For the text-containing cell, return its midpoint in (x, y) coordinate format. 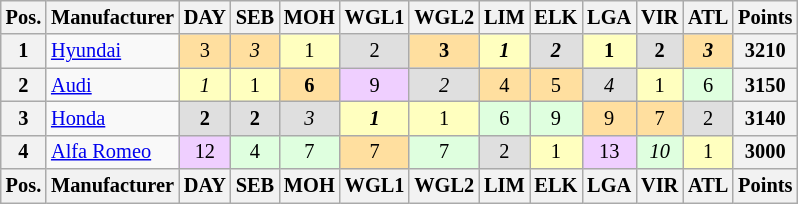
3210 (765, 51)
10 (660, 152)
3140 (765, 118)
13 (609, 152)
Hyundai (112, 51)
5 (556, 85)
12 (205, 152)
3150 (765, 85)
Audi (112, 85)
3000 (765, 152)
Honda (112, 118)
Alfa Romeo (112, 152)
